From the cell containing the given text, extract its center point as (X, Y) coordinate. 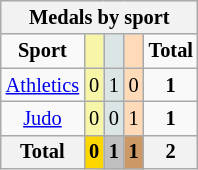
Sport (42, 51)
Athletics (42, 85)
Medals by sport (100, 17)
2 (171, 152)
Judo (42, 118)
